Pinpoint the cell where the given text exists, returning its [x, y] midpoint coordinate. 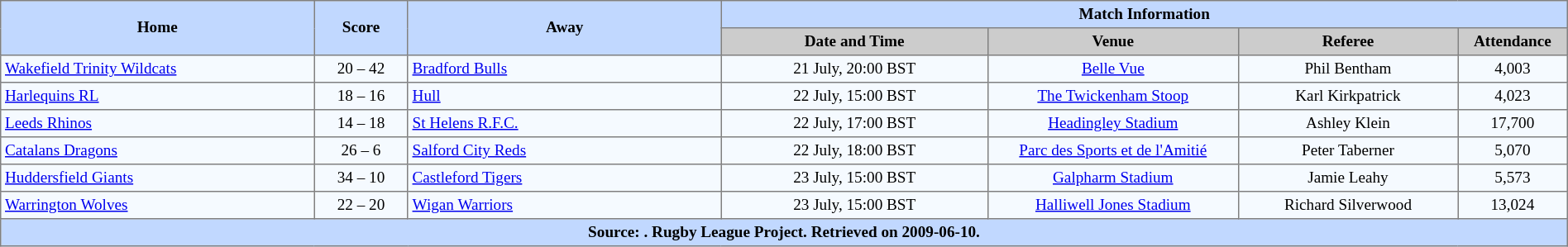
Venue [1113, 41]
Galpharm Stadium [1113, 178]
22 – 20 [361, 205]
Match Information [1145, 15]
St Helens R.F.C. [564, 124]
14 – 18 [361, 124]
Parc des Sports et de l'Amitié [1113, 150]
20 – 42 [361, 69]
4,023 [1513, 96]
Huddersfield Giants [157, 178]
Richard Silverwood [1348, 205]
22 July, 18:00 BST [854, 150]
Leeds Rhinos [157, 124]
Attendance [1513, 41]
Jamie Leahy [1348, 178]
The Twickenham Stoop [1113, 96]
Phil Bentham [1348, 69]
18 – 16 [361, 96]
Source: . Rugby League Project. Retrieved on 2009-06-10. [784, 233]
17,700 [1513, 124]
Catalans Dragons [157, 150]
Wigan Warriors [564, 205]
34 – 10 [361, 178]
Castleford Tigers [564, 178]
Peter Taberner [1348, 150]
Away [564, 28]
13,024 [1513, 205]
21 July, 20:00 BST [854, 69]
4,003 [1513, 69]
Headingley Stadium [1113, 124]
5,070 [1513, 150]
Wakefield Trinity Wildcats [157, 69]
22 July, 17:00 BST [854, 124]
5,573 [1513, 178]
Karl Kirkpatrick [1348, 96]
Home [157, 28]
Belle Vue [1113, 69]
Hull [564, 96]
Score [361, 28]
Bradford Bulls [564, 69]
Referee [1348, 41]
Warrington Wolves [157, 205]
Halliwell Jones Stadium [1113, 205]
Salford City Reds [564, 150]
Date and Time [854, 41]
26 – 6 [361, 150]
Ashley Klein [1348, 124]
22 July, 15:00 BST [854, 96]
Harlequins RL [157, 96]
